Scan for the cell matching the given text and deliver its [x, y] coordinate at center. 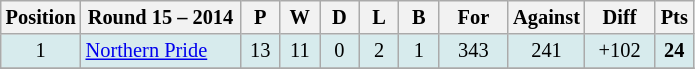
13 [260, 51]
Against [546, 17]
0 [340, 51]
B [419, 17]
Northern Pride [161, 51]
343 [474, 51]
241 [546, 51]
D [340, 17]
Position [41, 17]
L [379, 17]
Diff [620, 17]
W [300, 17]
Round 15 – 2014 [161, 17]
11 [300, 51]
+102 [620, 51]
Pts [674, 17]
2 [379, 51]
24 [674, 51]
For [474, 17]
P [260, 17]
